Output the (X, Y) coordinate of the center of the cell containing the given text.  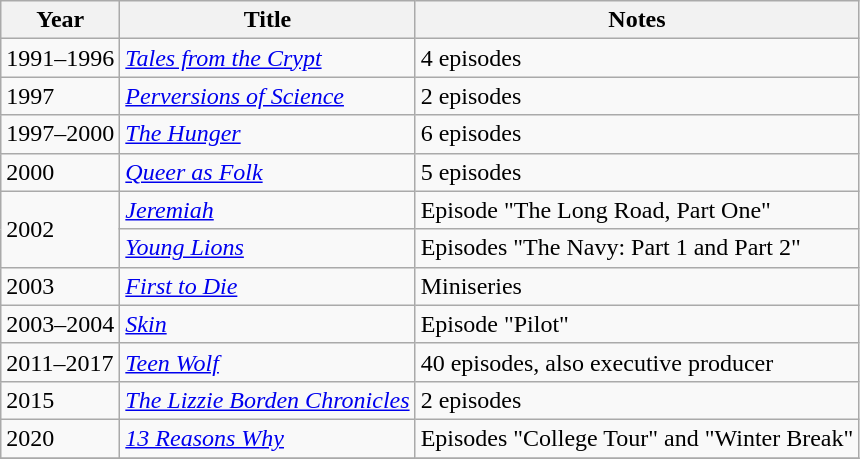
Queer as Folk (268, 172)
Young Lions (268, 248)
2003 (60, 286)
The Lizzie Borden Chronicles (268, 400)
6 episodes (637, 134)
First to Die (268, 286)
Skin (268, 324)
1997–2000 (60, 134)
Tales from the Crypt (268, 58)
2002 (60, 229)
Teen Wolf (268, 362)
Perversions of Science (268, 96)
5 episodes (637, 172)
Miniseries (637, 286)
Jeremiah (268, 210)
1997 (60, 96)
4 episodes (637, 58)
2015 (60, 400)
Episode "Pilot" (637, 324)
2011–2017 (60, 362)
2020 (60, 438)
Episodes "College Tour" and "Winter Break" (637, 438)
2003–2004 (60, 324)
2000 (60, 172)
Notes (637, 20)
Episode "The Long Road, Part One" (637, 210)
Episodes "The Navy: Part 1 and Part 2" (637, 248)
1991–1996 (60, 58)
Year (60, 20)
The Hunger (268, 134)
13 Reasons Why (268, 438)
Title (268, 20)
40 episodes, also executive producer (637, 362)
